Output the (X, Y) coordinate of the center of the cell containing the given text.  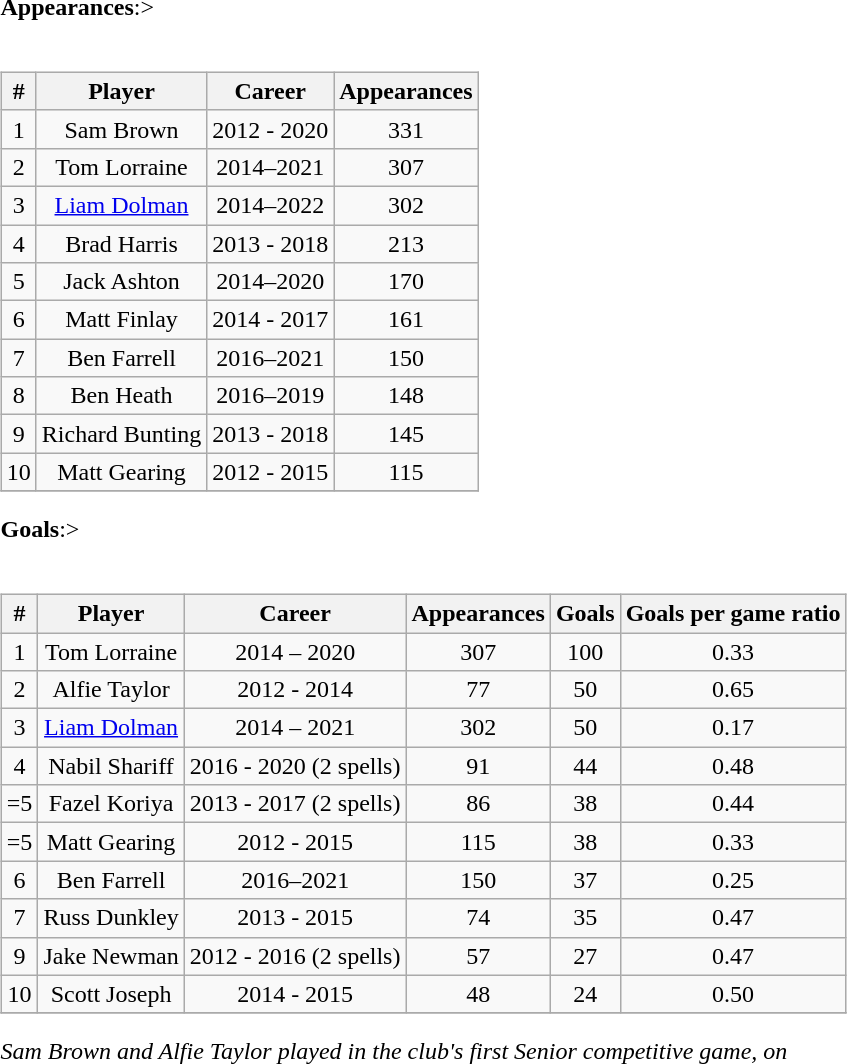
5 (18, 282)
0.25 (733, 880)
100 (585, 651)
48 (478, 994)
Fazel Koriya (111, 804)
74 (478, 918)
0.50 (733, 994)
35 (585, 918)
2012 - 2014 (295, 690)
2014–2022 (270, 205)
2014 - 2017 (270, 320)
2014 – 2020 (295, 651)
2013 - 2015 (295, 918)
44 (585, 766)
37 (585, 880)
331 (406, 129)
161 (406, 320)
Sam Brown (121, 129)
Jack Ashton (121, 282)
Russ Dunkley (111, 918)
Goals per game ratio (733, 613)
Nabil Shariff (111, 766)
2014–2020 (270, 282)
Goals (585, 613)
Matt Finlay (121, 320)
57 (478, 956)
Jake Newman (111, 956)
Richard Bunting (121, 434)
0.17 (733, 728)
2016 - 2020 (2 spells) (295, 766)
170 (406, 282)
24 (585, 994)
Alfie Taylor (111, 690)
77 (478, 690)
86 (478, 804)
8 (18, 396)
27 (585, 956)
2012 - 2020 (270, 129)
2016–2019 (270, 396)
145 (406, 434)
2012 - 2016 (2 spells) (295, 956)
91 (478, 766)
213 (406, 243)
2014–2021 (270, 167)
Brad Harris (121, 243)
0.65 (733, 690)
Scott Joseph (111, 994)
0.48 (733, 766)
2014 - 2015 (295, 994)
2014 – 2021 (295, 728)
0.44 (733, 804)
Ben Heath (121, 396)
2013 - 2017 (2 spells) (295, 804)
148 (406, 396)
